From the cell containing the given text, extract its center point as (x, y) coordinate. 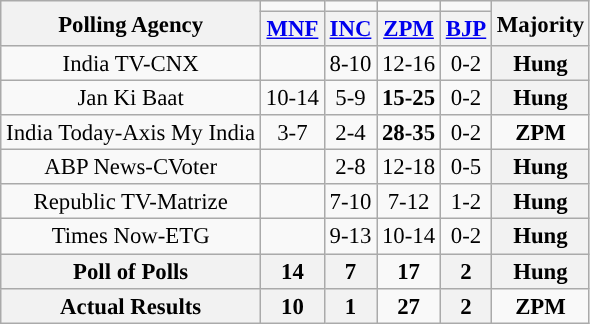
1-2 (466, 202)
5-9 (350, 98)
15-25 (409, 98)
7 (350, 272)
India TV-CNX (131, 64)
12-16 (409, 64)
17 (409, 272)
Republic TV-Matrize (131, 202)
2-8 (350, 168)
Polling Agency (131, 24)
3-7 (293, 132)
Times Now-ETG (131, 236)
7-10 (350, 202)
MNF (293, 30)
7-12 (409, 202)
28-35 (409, 132)
9-13 (350, 236)
12-18 (409, 168)
2-4 (350, 132)
1 (350, 306)
Majority (541, 24)
10 (293, 306)
27 (409, 306)
India Today-Axis My India (131, 132)
Actual Results (131, 306)
Poll of Polls (131, 272)
8-10 (350, 64)
14 (293, 272)
ABP News-CVoter (131, 168)
Jan Ki Baat (131, 98)
INC (350, 30)
0-5 (466, 168)
BJP (466, 30)
